Search for the cell housing the specified text and yield its (x, y) center coordinate. 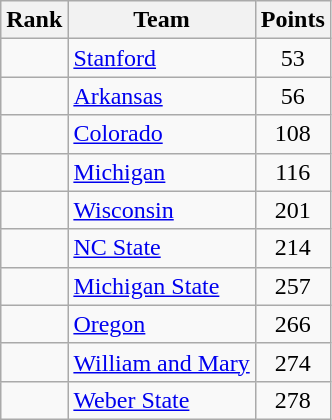
274 (292, 362)
Team (162, 20)
Arkansas (162, 96)
278 (292, 400)
Oregon (162, 324)
201 (292, 210)
257 (292, 286)
Michigan (162, 172)
Michigan State (162, 286)
Wisconsin (162, 210)
56 (292, 96)
116 (292, 172)
William and Mary (162, 362)
53 (292, 58)
Rank (34, 20)
108 (292, 134)
266 (292, 324)
Colorado (162, 134)
Weber State (162, 400)
214 (292, 248)
Stanford (162, 58)
NC State (162, 248)
Points (292, 20)
